Output the [x, y] coordinate of the center of the cell containing the given text.  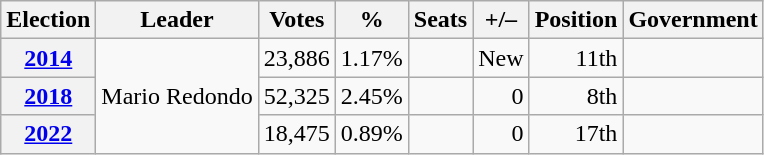
52,325 [296, 96]
1.17% [372, 58]
0.89% [372, 134]
New [501, 58]
18,475 [296, 134]
17th [576, 134]
Government [693, 20]
% [372, 20]
Election [48, 20]
2022 [48, 134]
Mario Redondo [177, 96]
8th [576, 96]
11th [576, 58]
2014 [48, 58]
Seats [440, 20]
2.45% [372, 96]
Leader [177, 20]
2018 [48, 96]
+/– [501, 20]
Votes [296, 20]
Position [576, 20]
23,886 [296, 58]
